Provide the (x, y) coordinate of the cell's center where the given text is located.  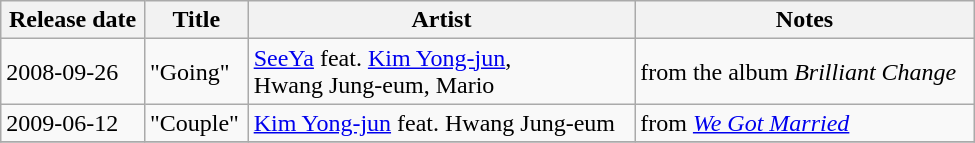
Kim Yong-jun feat. Hwang Jung-eum (442, 123)
Title (196, 20)
"Going" (196, 72)
from We Got Married (805, 123)
Release date (73, 20)
from the album Brilliant Change (805, 72)
"Couple" (196, 123)
2008-09-26 (73, 72)
Notes (805, 20)
Artist (442, 20)
2009-06-12 (73, 123)
SeeYa feat. Kim Yong-jun, Hwang Jung-eum, Mario (442, 72)
